Search for the cell housing the specified text and yield its (x, y) center coordinate. 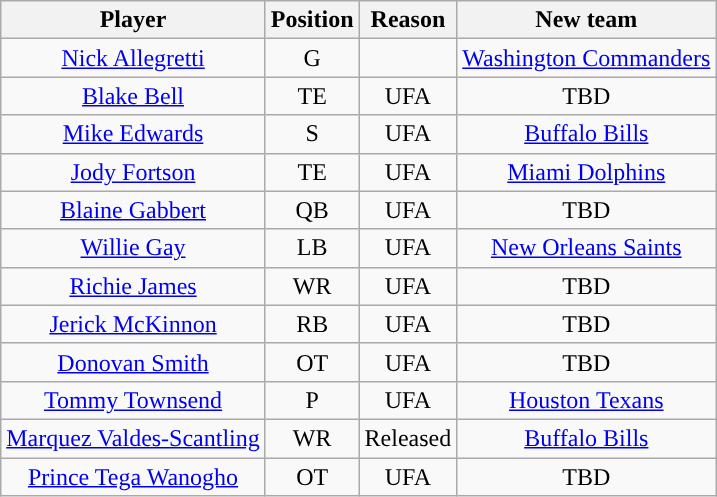
Position (312, 20)
S (312, 134)
Tommy Townsend (134, 400)
Blaine Gabbert (134, 210)
New Orleans Saints (586, 248)
Donovan Smith (134, 362)
P (312, 400)
Mike Edwards (134, 134)
Player (134, 20)
Jody Fortson (134, 172)
Marquez Valdes-Scantling (134, 438)
Jerick McKinnon (134, 324)
New team (586, 20)
Miami Dolphins (586, 172)
QB (312, 210)
Nick Allegretti (134, 58)
LB (312, 248)
Houston Texans (586, 400)
G (312, 58)
RB (312, 324)
Richie James (134, 286)
Released (408, 438)
Willie Gay (134, 248)
Washington Commanders (586, 58)
Prince Tega Wanogho (134, 477)
Blake Bell (134, 96)
Reason (408, 20)
